Determine the [x, y] coordinate at the center of the cell enclosing the given text.  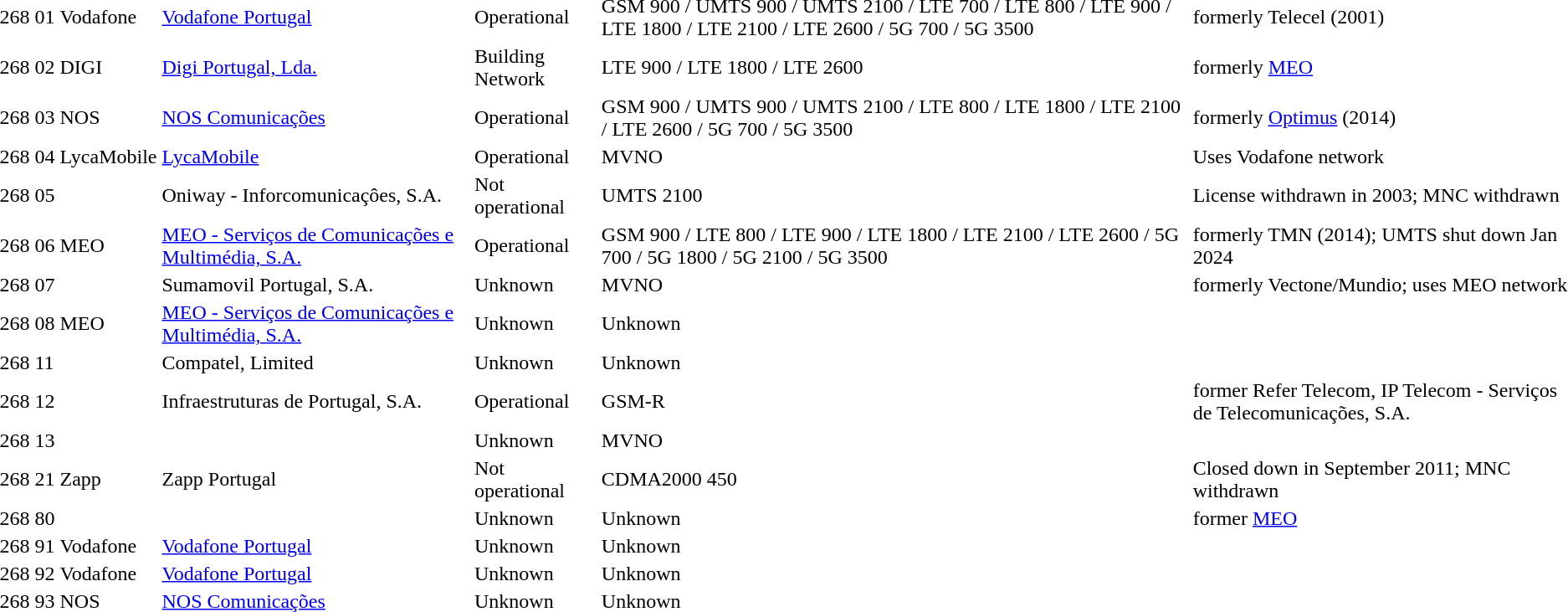
08 [45, 323]
80 [45, 518]
91 [45, 546]
02 [45, 67]
GSM 900 / LTE 800 / LTE 900 / LTE 1800 / LTE 2100 / LTE 2600 / 5G 700 / 5G 1800 / 5G 2100 / 5G 3500 [894, 246]
CDMA2000 450 [894, 479]
NOS Comunicações [316, 117]
Compatel, Limited [316, 363]
Building Network [535, 67]
GSM-R [894, 402]
UMTS 2100 [894, 196]
21 [45, 479]
Zapp Portugal [316, 479]
05 [45, 196]
Infraestruturas de Portugal, S.A. [316, 402]
GSM 900 / UMTS 900 / UMTS 2100 / LTE 800 / LTE 1800 / LTE 2100 / LTE 2600 / 5G 700 / 5G 3500 [894, 117]
Digi Portugal, Lda. [316, 67]
04 [45, 157]
LTE 900 / LTE 1800 / LTE 2600 [894, 67]
Zapp [109, 479]
11 [45, 363]
07 [45, 285]
03 [45, 117]
DIGI [109, 67]
12 [45, 402]
Oniway - Inforcomunicaçôes, S.A. [316, 196]
92 [45, 573]
06 [45, 246]
Sumamovil Portugal, S.A. [316, 285]
NOS [109, 117]
13 [45, 440]
